Find where the given text appears and provide that cell's center as (x, y) coordinate. 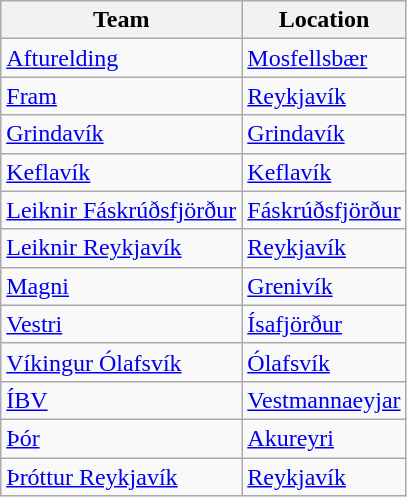
ÍBV (122, 400)
Akureyri (324, 438)
Ólafsvík (324, 362)
Þór (122, 438)
Fáskrúðsfjörður (324, 210)
Team (122, 20)
Leiknir Fáskrúðsfjörður (122, 210)
Víkingur Ólafsvík (122, 362)
Ísafjörður (324, 324)
Location (324, 20)
Leiknir Reykjavík (122, 248)
Magni (122, 286)
Afturelding (122, 58)
Vestri (122, 324)
Mosfellsbær (324, 58)
Grenivík (324, 286)
Þróttur Reykjavík (122, 477)
Vestmannaeyjar (324, 400)
Fram (122, 96)
